Scan for the cell matching the given text and deliver its [x, y] coordinate at center. 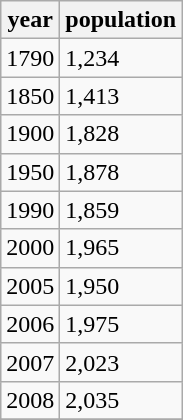
2006 [30, 324]
1950 [30, 172]
2005 [30, 286]
1900 [30, 134]
2,023 [121, 362]
1,965 [121, 248]
1,878 [121, 172]
1850 [30, 96]
1,950 [121, 286]
1990 [30, 210]
population [121, 20]
1,828 [121, 134]
2,035 [121, 400]
1,234 [121, 58]
1790 [30, 58]
year [30, 20]
1,413 [121, 96]
2000 [30, 248]
2007 [30, 362]
1,859 [121, 210]
2008 [30, 400]
1,975 [121, 324]
